Return the [X, Y] coordinate for the center point of the cell that contains the specified text.  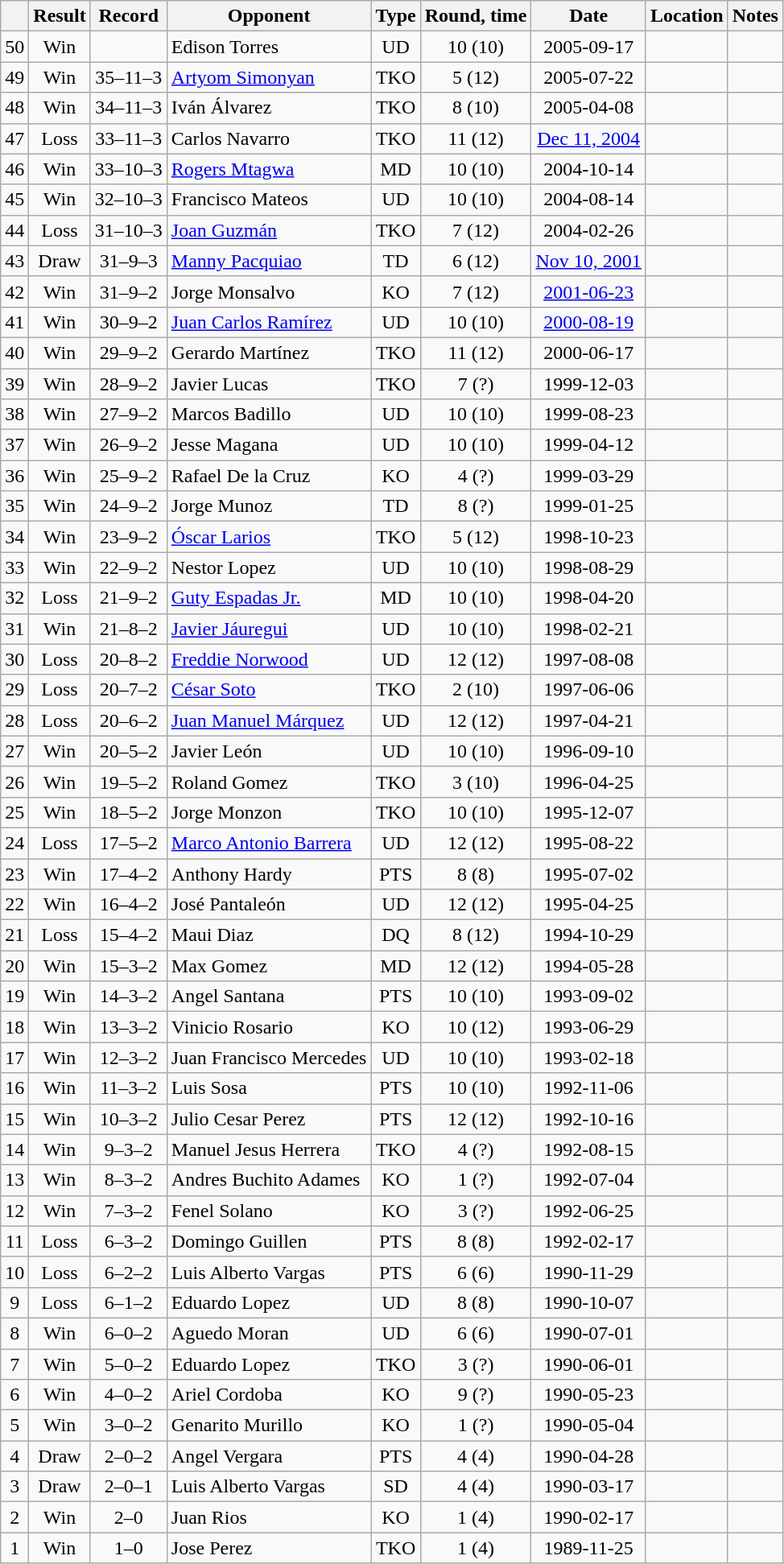
José Pantaleón [269, 905]
5–0–2 [129, 1364]
DQ [396, 935]
1992-08-15 [588, 1149]
35–11–3 [129, 77]
2–0 [129, 1517]
10 [14, 1272]
1999-03-29 [588, 476]
1998-04-20 [588, 598]
48 [14, 108]
1990-04-28 [588, 1456]
Manny Pacquiao [269, 261]
31–9–2 [129, 291]
13 [14, 1180]
33 [14, 567]
27 [14, 751]
2 [14, 1517]
Juan Manuel Márquez [269, 720]
30 [14, 659]
6–2–2 [129, 1272]
Type [396, 16]
Angel Santana [269, 997]
Iván Álvarez [269, 108]
1992-07-04 [588, 1180]
33–10–3 [129, 169]
6–1–2 [129, 1302]
Artyom Simonyan [269, 77]
1 [14, 1548]
Aguedo Moran [269, 1333]
18–5–2 [129, 812]
17–4–2 [129, 873]
1999-08-23 [588, 415]
25 [14, 812]
1998-08-29 [588, 567]
2000-08-19 [588, 322]
Gerardo Martínez [269, 353]
20 [14, 966]
1995-08-22 [588, 843]
1992-11-06 [588, 1088]
1990-10-07 [588, 1302]
49 [14, 77]
20–7–2 [129, 690]
1996-09-10 [588, 751]
2 (10) [476, 690]
7 (?) [476, 384]
5 [14, 1426]
1999-01-25 [588, 506]
34 [14, 537]
23 [14, 873]
1999-12-03 [588, 384]
Roland Gomez [269, 782]
Angel Vergara [269, 1456]
Ariel Cordoba [269, 1395]
1990-05-23 [588, 1395]
8 (10) [476, 108]
César Soto [269, 690]
6–3–2 [129, 1241]
Francisco Mateos [269, 200]
Julio Cesar Perez [269, 1119]
12–3–2 [129, 1058]
8 [14, 1333]
19 [14, 997]
2004-10-14 [588, 169]
Javier León [269, 751]
7 [14, 1364]
42 [14, 291]
47 [14, 138]
29 [14, 690]
1990-05-04 [588, 1426]
2–0–1 [129, 1487]
1992-02-17 [588, 1241]
1–0 [129, 1548]
3 (10) [476, 782]
22 [14, 905]
9 (?) [476, 1395]
44 [14, 230]
Freddie Norwood [269, 659]
36 [14, 476]
1998-10-23 [588, 537]
Fenel Solano [269, 1211]
1990-03-17 [588, 1487]
1997-04-21 [588, 720]
37 [14, 445]
26–9–2 [129, 445]
2000-06-17 [588, 353]
8–3–2 [129, 1180]
6–0–2 [129, 1333]
1990-11-29 [588, 1272]
1992-06-25 [588, 1211]
Jorge Monzon [269, 812]
Juan Rios [269, 1517]
Carlos Navarro [269, 138]
39 [14, 384]
1997-08-08 [588, 659]
18 [14, 1027]
Opponent [269, 16]
31–10–3 [129, 230]
Rogers Mtagwa [269, 169]
27–9–2 [129, 415]
1996-04-25 [588, 782]
3–0–2 [129, 1426]
Nov 10, 2001 [588, 261]
28–9–2 [129, 384]
25–9–2 [129, 476]
45 [14, 200]
Óscar Larios [269, 537]
21–8–2 [129, 629]
Marcos Badillo [269, 415]
Result [60, 16]
50 [14, 47]
4 [14, 1456]
8 (12) [476, 935]
8 (?) [476, 506]
7–3–2 [129, 1211]
1998-02-21 [588, 629]
Juan Carlos Ramírez [269, 322]
Max Gomez [269, 966]
Maui Diaz [269, 935]
41 [14, 322]
1992-10-16 [588, 1119]
Vinicio Rosario [269, 1027]
32 [14, 598]
2–0–2 [129, 1456]
2005-09-17 [588, 47]
1990-02-17 [588, 1517]
1999-04-12 [588, 445]
11 [14, 1241]
20–5–2 [129, 751]
Javier Jáuregui [269, 629]
Genarito Murillo [269, 1426]
Guty Espadas Jr. [269, 598]
29–9–2 [129, 353]
Juan Francisco Mercedes [269, 1058]
2005-04-08 [588, 108]
28 [14, 720]
1995-04-25 [588, 905]
22–9–2 [129, 567]
38 [14, 415]
1993-06-29 [588, 1027]
Edison Torres [269, 47]
17–5–2 [129, 843]
2004-02-26 [588, 230]
10 (12) [476, 1027]
11–3–2 [129, 1088]
21–9–2 [129, 598]
Anthony Hardy [269, 873]
32–10–3 [129, 200]
2005-07-22 [588, 77]
19–5–2 [129, 782]
Manuel Jesus Herrera [269, 1149]
Luis Sosa [269, 1088]
6 [14, 1395]
Jorge Monsalvo [269, 291]
2001-06-23 [588, 291]
12 [14, 1211]
16 [14, 1088]
46 [14, 169]
Domingo Guillen [269, 1241]
21 [14, 935]
6 (12) [476, 261]
35 [14, 506]
17 [14, 1058]
23–9–2 [129, 537]
1990-06-01 [588, 1364]
33–11–3 [129, 138]
Round, time [476, 16]
Dec 11, 2004 [588, 138]
1997-06-06 [588, 690]
1993-02-18 [588, 1058]
24–9–2 [129, 506]
20–8–2 [129, 659]
9–3–2 [129, 1149]
24 [14, 843]
10–3–2 [129, 1119]
2004-08-14 [588, 200]
40 [14, 353]
15–3–2 [129, 966]
Nestor Lopez [269, 567]
Joan Guzmán [269, 230]
20–6–2 [129, 720]
Rafael De la Cruz [269, 476]
13–3–2 [129, 1027]
4–0–2 [129, 1395]
Marco Antonio Barrera [269, 843]
30–9–2 [129, 322]
1995-07-02 [588, 873]
31 [14, 629]
9 [14, 1302]
16–4–2 [129, 905]
SD [396, 1487]
1994-05-28 [588, 966]
1990-07-01 [588, 1333]
1994-10-29 [588, 935]
34–11–3 [129, 108]
Javier Lucas [269, 384]
31–9–3 [129, 261]
Jesse Magana [269, 445]
1989-11-25 [588, 1548]
Jose Perez [269, 1548]
1993-09-02 [588, 997]
43 [14, 261]
Andres Buchito Adames [269, 1180]
Jorge Munoz [269, 506]
15 [14, 1119]
14 [14, 1149]
Record [129, 16]
14–3–2 [129, 997]
15–4–2 [129, 935]
Notes [755, 16]
3 [14, 1487]
1995-12-07 [588, 812]
Location [687, 16]
26 [14, 782]
Date [588, 16]
